Scan for the cell matching the given text and deliver its [x, y] coordinate at center. 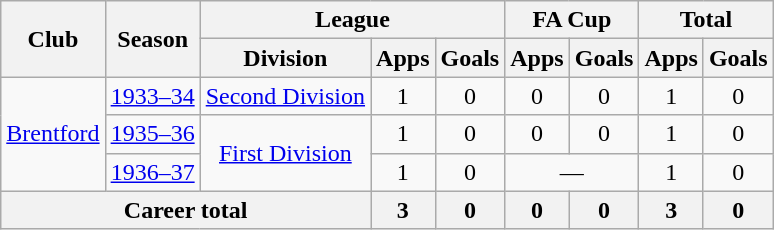
First Division [285, 153]
Total [706, 20]
1935–36 [152, 134]
— [572, 172]
Second Division [285, 96]
Division [285, 58]
Season [152, 39]
FA Cup [572, 20]
Career total [186, 210]
Brentford [53, 134]
1933–34 [152, 96]
League [352, 20]
1936–37 [152, 172]
Club [53, 39]
